Find where the given text appears and provide that cell's center as (x, y) coordinate. 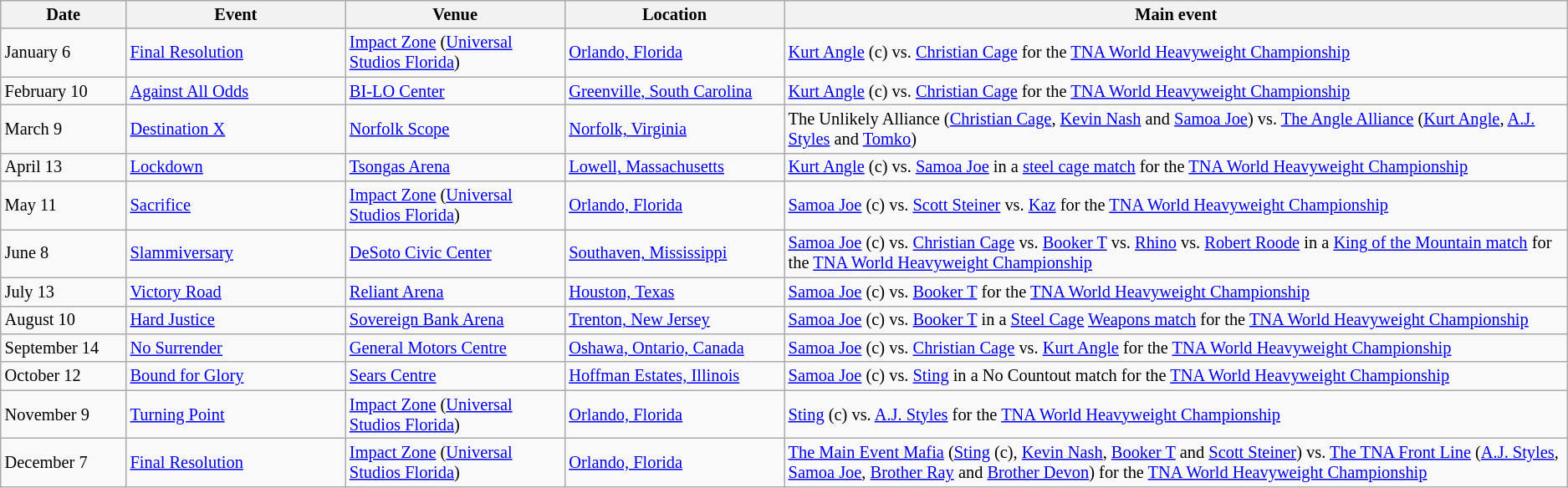
Main event (1176, 14)
Lowell, Massachusetts (674, 167)
Samoa Joe (c) vs. Booker T in a Steel Cage Weapons match for the TNA World Heavyweight Championship (1176, 320)
General Motors Centre (455, 348)
Slammiversary (236, 253)
Greenville, South Carolina (674, 91)
October 12 (64, 376)
The Unlikely Alliance (Christian Cage, Kevin Nash and Samoa Joe) vs. The Angle Alliance (Kurt Angle, A.J. Styles and Tomko) (1176, 129)
July 13 (64, 292)
Victory Road (236, 292)
Hard Justice (236, 320)
Destination X (236, 129)
Southaven, Mississippi (674, 253)
Venue (455, 14)
Event (236, 14)
Norfolk Scope (455, 129)
Reliant Arena (455, 292)
Date (64, 14)
August 10 (64, 320)
Samoa Joe (c) vs. Booker T for the TNA World Heavyweight Championship (1176, 292)
Sting (c) vs. A.J. Styles for the TNA World Heavyweight Championship (1176, 414)
May 11 (64, 206)
Samoa Joe (c) vs. Christian Cage vs. Kurt Angle for the TNA World Heavyweight Championship (1176, 348)
Lockdown (236, 167)
Turning Point (236, 414)
Kurt Angle (c) vs. Samoa Joe in a steel cage match for the TNA World Heavyweight Championship (1176, 167)
Tsongas Arena (455, 167)
September 14 (64, 348)
Sears Centre (455, 376)
November 9 (64, 414)
Samoa Joe (c) vs. Christian Cage vs. Booker T vs. Rhino vs. Robert Roode in a King of the Mountain match for the TNA World Heavyweight Championship (1176, 253)
February 10 (64, 91)
December 7 (64, 462)
BI-LO Center (455, 91)
January 6 (64, 53)
Houston, Texas (674, 292)
Norfolk, Virginia (674, 129)
April 13 (64, 167)
Samoa Joe (c) vs. Scott Steiner vs. Kaz for the TNA World Heavyweight Championship (1176, 206)
DeSoto Civic Center (455, 253)
Location (674, 14)
Against All Odds (236, 91)
No Surrender (236, 348)
Trenton, New Jersey (674, 320)
Samoa Joe (c) vs. Sting in a No Countout match for the TNA World Heavyweight Championship (1176, 376)
Bound for Glory (236, 376)
Hoffman Estates, Illinois (674, 376)
June 8 (64, 253)
Sovereign Bank Arena (455, 320)
Sacrifice (236, 206)
March 9 (64, 129)
Oshawa, Ontario, Canada (674, 348)
